Scan for the cell matching the given text and deliver its [x, y] coordinate at center. 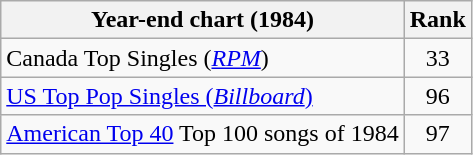
Rank [438, 20]
Year-end chart (1984) [202, 20]
33 [438, 58]
97 [438, 134]
American Top 40 Top 100 songs of 1984 [202, 134]
US Top Pop Singles (Billboard) [202, 96]
96 [438, 96]
Canada Top Singles (RPM) [202, 58]
